Locate the cell with the specified text and output its (x, y) center coordinate. 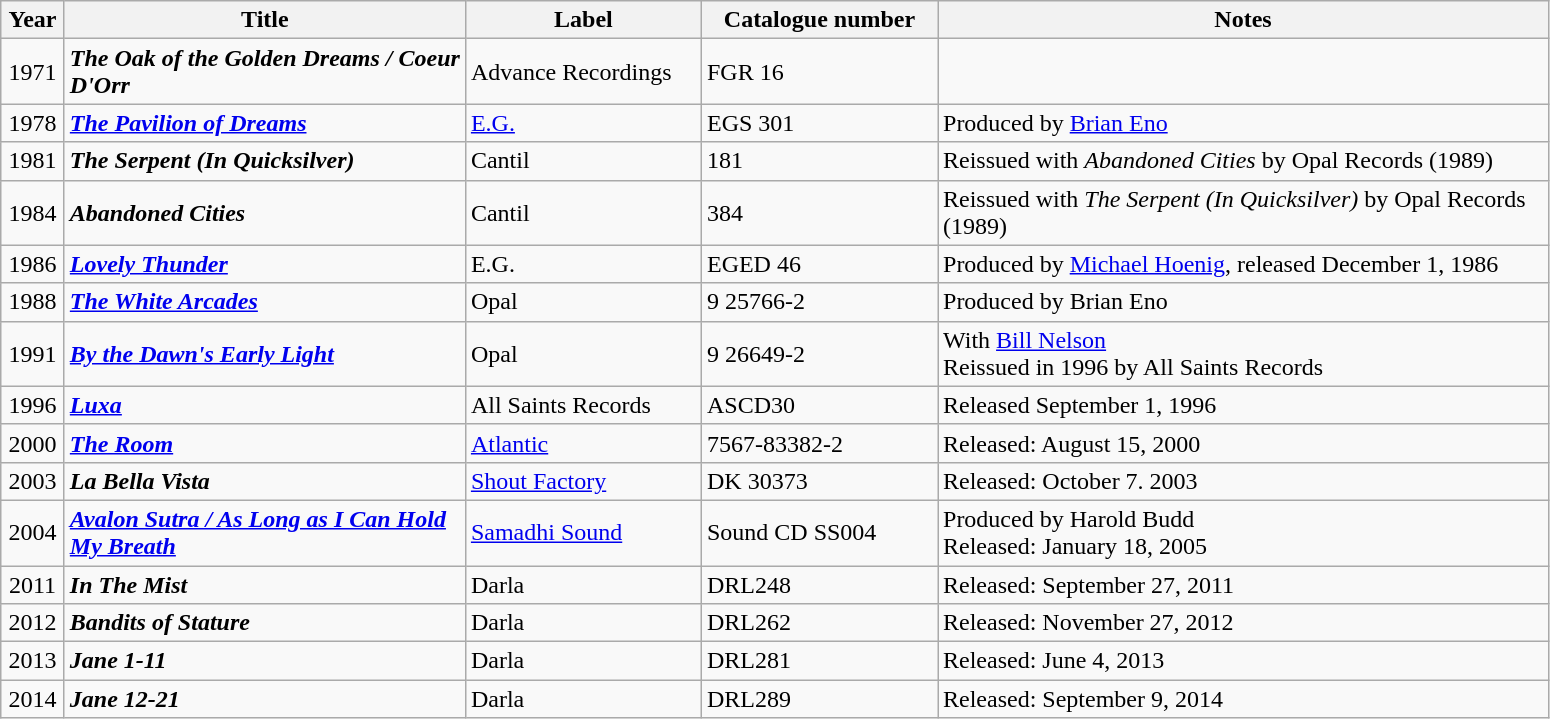
Released: June 4, 2013 (1244, 661)
9 26649-2 (819, 354)
2003 (33, 481)
The Pavilion of Dreams (264, 123)
Avalon Sutra / As Long as I Can Hold My Breath (264, 532)
Reissued with Abandoned Cities by Opal Records (1989) (1244, 161)
DRL281 (819, 661)
By the Dawn's Early Light (264, 354)
Lovely Thunder (264, 264)
EGED 46 (819, 264)
FGR 16 (819, 72)
Reissued with The Serpent (In Quicksilver) by Opal Records (1989) (1244, 212)
Bandits of Stature (264, 623)
181 (819, 161)
384 (819, 212)
Released: August 15, 2000 (1244, 443)
2013 (33, 661)
DRL262 (819, 623)
Sound CD SS004 (819, 532)
Jane 12-21 (264, 699)
DK 30373 (819, 481)
1981 (33, 161)
Released: September 27, 2011 (1244, 585)
1978 (33, 123)
2004 (33, 532)
Released: November 27, 2012 (1244, 623)
DRL248 (819, 585)
The White Arcades (264, 302)
1984 (33, 212)
All Saints Records (583, 405)
Released: October 7. 2003 (1244, 481)
EGS 301 (819, 123)
1986 (33, 264)
Year (33, 20)
La Bella Vista (264, 481)
2011 (33, 585)
DRL289 (819, 699)
2014 (33, 699)
The Oak of the Golden Dreams / Coeur D'Orr (264, 72)
2012 (33, 623)
7567-83382-2 (819, 443)
In The Mist (264, 585)
Luxa (264, 405)
The Room (264, 443)
9 25766-2 (819, 302)
1988 (33, 302)
Produced by Michael Hoenig, released December 1, 1986 (1244, 264)
Catalogue number (819, 20)
Atlantic (583, 443)
Label (583, 20)
Shout Factory (583, 481)
Advance Recordings (583, 72)
Jane 1-11 (264, 661)
2000 (33, 443)
Abandoned Cities (264, 212)
Produced by Harold BuddReleased: January 18, 2005 (1244, 532)
1971 (33, 72)
Released September 1, 1996 (1244, 405)
1991 (33, 354)
With Bill NelsonReissued in 1996 by All Saints Records (1244, 354)
Notes (1244, 20)
Title (264, 20)
Released: September 9, 2014 (1244, 699)
ASCD30 (819, 405)
1996 (33, 405)
The Serpent (In Quicksilver) (264, 161)
Samadhi Sound (583, 532)
